Detect which cell encompasses the target text, then output its (X, Y) center coordinate. 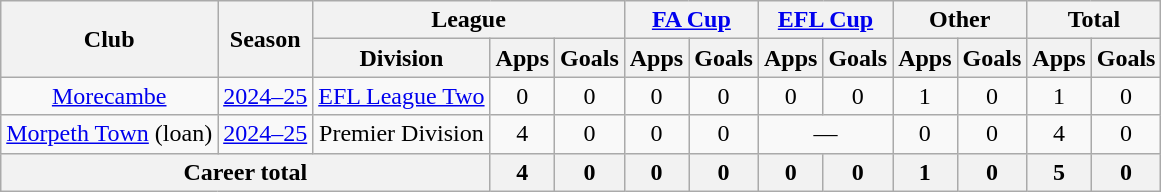
Morecambe (110, 96)
EFL Cup (825, 20)
Season (266, 39)
League (469, 20)
— (825, 134)
Club (110, 39)
Total (1094, 20)
Morpeth Town (loan) (110, 134)
EFL League Two (402, 96)
FA Cup (691, 20)
Career total (246, 172)
Premier Division (402, 134)
Division (402, 58)
5 (1059, 172)
Other (960, 20)
